Return the [x, y] coordinate for the center point of the cell that contains the specified text.  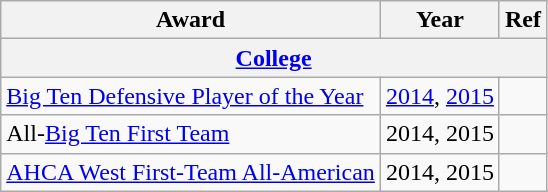
Year [440, 20]
AHCA West First-Team All-American [191, 172]
All-Big Ten First Team [191, 134]
Ref [522, 20]
Big Ten Defensive Player of the Year [191, 96]
College [274, 58]
Award [191, 20]
